Capture the cell that displays the provided text and extract its (X, Y) central coordinate. 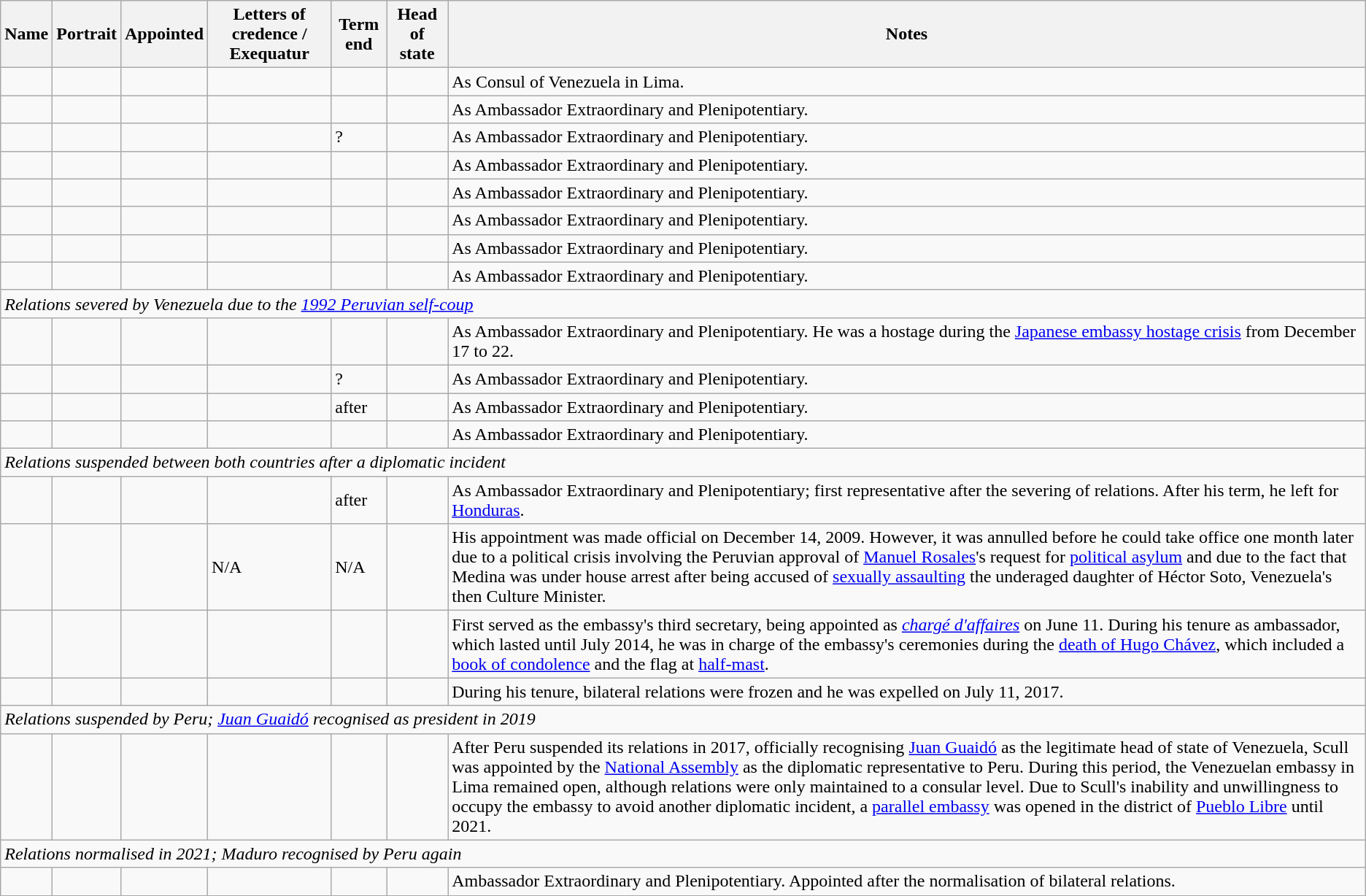
Term end (359, 34)
Relations suspended by Peru; Juan Guaidó recognised as president in 2019 (683, 719)
Head of state (417, 34)
Relations suspended between both countries after a diplomatic incident (683, 463)
Letters of credence / Exequatur (270, 34)
Portrait (87, 34)
As Ambassador Extraordinary and Plenipotentiary; first representative after the severing of relations. After his term, he left for Honduras. (907, 501)
Appointed (163, 34)
As Consul of Venezuela in Lima. (907, 82)
As Ambassador Extraordinary and Plenipotentiary. He was a hostage during the Japanese embassy hostage crisis from December 17 to 22. (907, 341)
Relations normalised in 2021; Maduro recognised by Peru again (683, 854)
Name (26, 34)
Ambassador Extraordinary and Plenipotentiary. Appointed after the normalisation of bilateral relations. (907, 881)
During his tenure, bilateral relations were frozen and he was expelled on July 11, 2017. (907, 692)
Relations severed by Venezuela due to the 1992 Peruvian self-coup (683, 304)
Notes (907, 34)
